Provide the (x, y) coordinate of the cell's center where the given text is located.  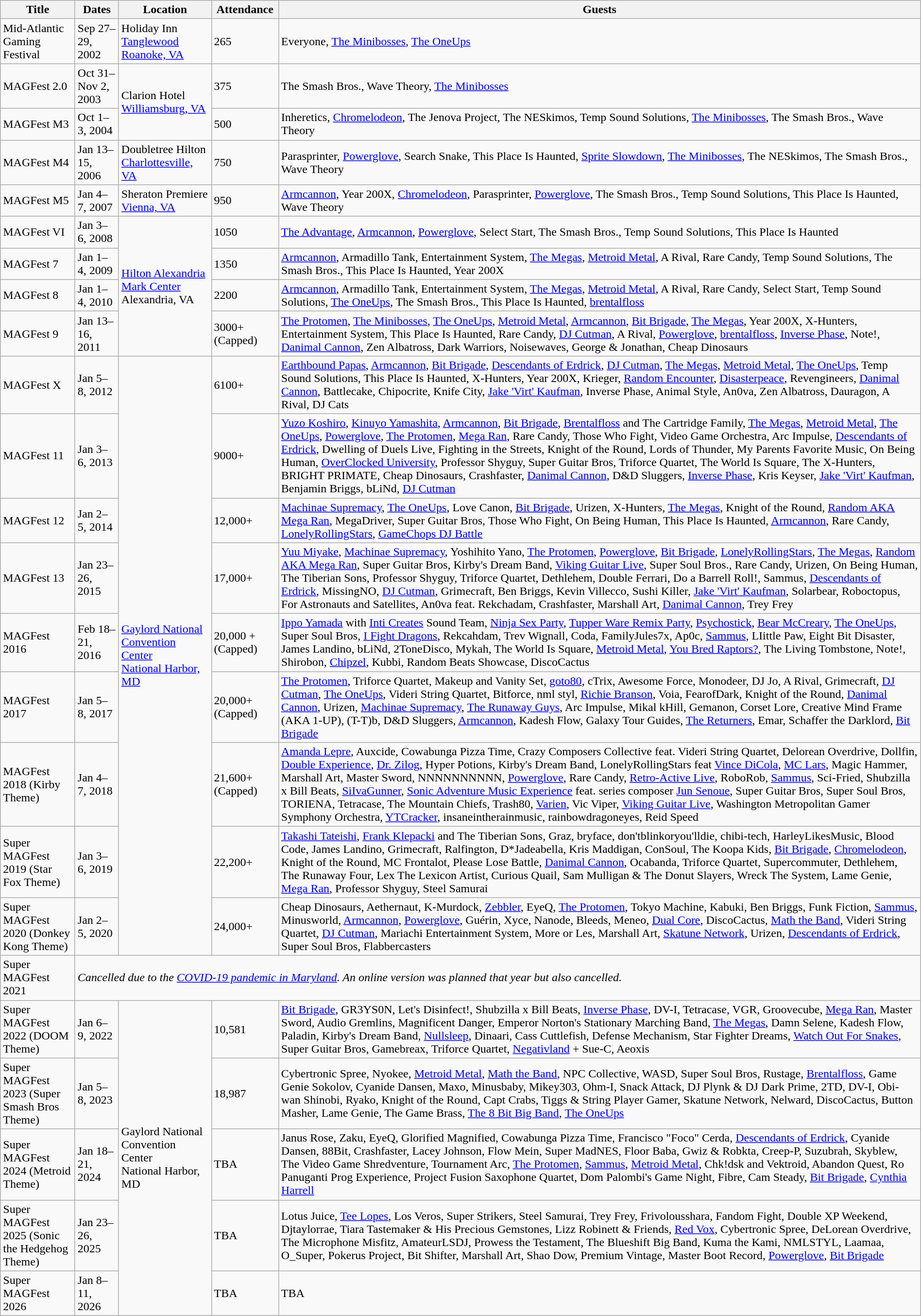
Jan 8–11, 2026 (97, 1293)
Everyone, The Minibosses, The OneUps (599, 41)
Jan 5–8, 2012 (97, 385)
Gaylord National Convention Center National Harbor, MD (165, 1158)
Jan 1–4, 2010 (97, 295)
Attendance (245, 10)
Super MAGFest 2022 (DOOM Theme) (38, 1029)
Clarion HotelWilliamsburg, VA (165, 102)
Jan 3–6, 2019 (97, 862)
Super MAGFest 2021 (38, 978)
The Smash Bros., Wave Theory, The Minibosses (599, 86)
Jan 4–7, 2007 (97, 200)
Jan 5–8, 2023 (97, 1093)
Gaylord National Convention CenterNational Harbor, MD (165, 656)
Jan 2–5, 2014 (97, 520)
Guests (599, 10)
Dates (97, 10)
24,000+ (245, 926)
Super MAGFest 2024 (Metroid Theme) (38, 1164)
The Advantage, Armcannon, Powerglove, Select Start, The Smash Bros., Temp Sound Solutions, This Place Is Haunted (599, 232)
Super MAGFest 2025 (Sonic the Hedgehog Theme) (38, 1235)
MAGFest 2.0 (38, 86)
20,000 + (Capped) (245, 642)
Feb 18–21, 2016 (97, 642)
Doubletree HiltonCharlottesville, VA (165, 162)
500 (245, 124)
Jan 23–26, 2015 (97, 578)
Jan 5–8, 2017 (97, 707)
2200 (245, 295)
Sheraton PremiereVienna, VA (165, 200)
Holiday Inn TanglewoodRoanoke, VA (165, 41)
1350 (245, 263)
Super MAGFest 2026 (38, 1293)
12,000+ (245, 520)
9000+ (245, 456)
265 (245, 41)
Jan 13–16, 2011 (97, 333)
Jan 6–9, 2022 (97, 1029)
Location (165, 10)
Jan 18–21, 2024 (97, 1164)
Oct 1–3, 2004 (97, 124)
MAGFest 12 (38, 520)
Oct 31–Nov 2, 2003 (97, 86)
3000+ (Capped) (245, 333)
Jan 23–26, 2025 (97, 1235)
MAGFest M5 (38, 200)
950 (245, 200)
MAGFest 8 (38, 295)
Title (38, 10)
MAGFest X (38, 385)
MAGFest M3 (38, 124)
MAGFest 13 (38, 578)
Jan 4–7, 2018 (97, 784)
Jan 3–6, 2008 (97, 232)
17,000+ (245, 578)
18,987 (245, 1093)
375 (245, 86)
MAGFest 11 (38, 456)
Armcannon, Year 200X, Chromelodeon, Parasprinter, Powerglove, The Smash Bros., Temp Sound Solutions, This Place Is Haunted, Wave Theory (599, 200)
22,200+ (245, 862)
Mid-Atlantic Gaming Festival (38, 41)
10,581 (245, 1029)
750 (245, 162)
MAGFest 9 (38, 333)
Jan 2–5, 2020 (97, 926)
Parasprinter, Powerglove, Search Snake, This Place Is Haunted, Sprite Slowdown, The Minibosses, The NESkimos, The Smash Bros., Wave Theory (599, 162)
Inheretics, Chromelodeon, The Jenova Project, The NESkimos, Temp Sound Solutions, The Minibosses, The Smash Bros., Wave Theory (599, 124)
MAGFest VI (38, 232)
1050 (245, 232)
MAGFest 2016 (38, 642)
Jan 3–6, 2013 (97, 456)
Super MAGFest 2020 (Donkey Kong Theme) (38, 926)
21,600+ (Capped) (245, 784)
Cancelled due to the COVID-19 pandemic in Maryland. An online version was planned that year but also cancelled. (497, 978)
MAGFest 2018 (Kirby Theme) (38, 784)
Super MAGFest 2023 (Super Smash Bros Theme) (38, 1093)
20,000+ (Capped) (245, 707)
Sep 27–29, 2002 (97, 41)
Hilton Alexandria Mark CenterAlexandria, VA (165, 286)
Super MAGFest 2019 (Star Fox Theme) (38, 862)
MAGFest M4 (38, 162)
MAGFest 7 (38, 263)
Jan 13–15, 2006 (97, 162)
MAGFest 2017 (38, 707)
6100+ (245, 385)
Jan 1–4, 2009 (97, 263)
